Pinpoint the cell where the given text exists, returning its [x, y] midpoint coordinate. 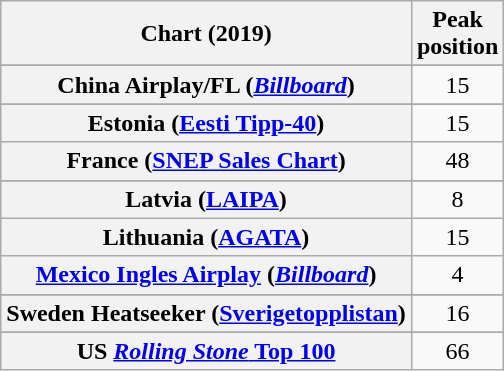
16 [457, 313]
48 [457, 161]
Chart (2019) [206, 34]
US Rolling Stone Top 100 [206, 351]
Estonia (Eesti Tipp-40) [206, 123]
8 [457, 199]
66 [457, 351]
Latvia (LAIPA) [206, 199]
4 [457, 275]
Sweden Heatseeker (Sverigetopplistan) [206, 313]
France (SNEP Sales Chart) [206, 161]
Lithuania (AGATA) [206, 237]
Peakposition [457, 34]
Mexico Ingles Airplay (Billboard) [206, 275]
China Airplay/FL (Billboard) [206, 85]
